Pinpoint the cell where the given text exists, returning its (x, y) midpoint coordinate. 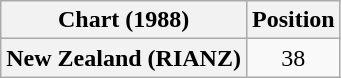
Chart (1988) (124, 20)
Position (293, 20)
New Zealand (RIANZ) (124, 58)
38 (293, 58)
